Identify which cell holds the provided text, then report its (x, y) central coordinate. 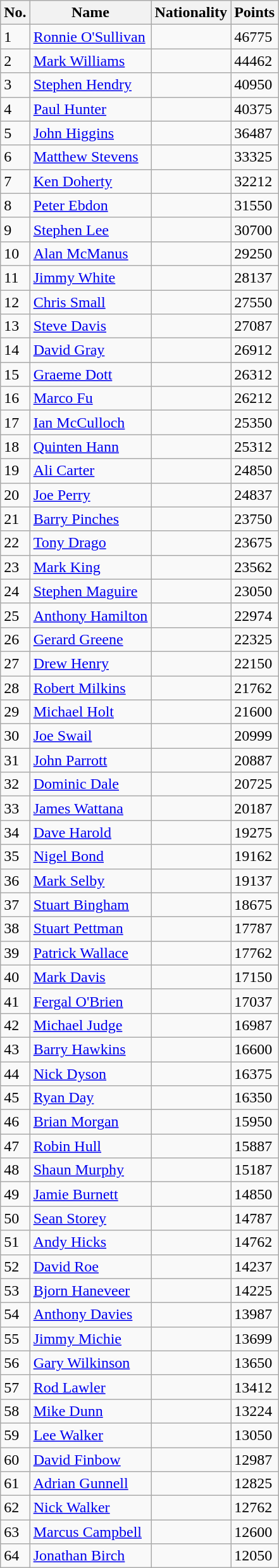
10 (15, 253)
44462 (254, 61)
15887 (254, 1146)
38 (15, 929)
21 (15, 519)
34 (15, 832)
David Roe (90, 1266)
24 (15, 591)
17150 (254, 977)
13412 (254, 1387)
Steve Davis (90, 326)
36 (15, 881)
46775 (254, 37)
Robert Milkins (90, 687)
7 (15, 181)
16987 (254, 1025)
12762 (254, 1508)
40 (15, 977)
Bjorn Haneveer (90, 1291)
33 (15, 808)
26212 (254, 398)
Peter Ebdon (90, 205)
14237 (254, 1266)
Michael Judge (90, 1025)
James Wattana (90, 808)
37 (15, 905)
20 (15, 495)
Mark Williams (90, 61)
12 (15, 302)
44 (15, 1074)
20187 (254, 808)
23 (15, 567)
20999 (254, 736)
27550 (254, 302)
52 (15, 1266)
15187 (254, 1170)
57 (15, 1387)
18675 (254, 905)
35 (15, 857)
16375 (254, 1074)
Jimmy White (90, 277)
49 (15, 1194)
Drew Henry (90, 663)
56 (15, 1363)
46 (15, 1122)
22325 (254, 639)
Mike Dunn (90, 1411)
22 (15, 543)
30 (15, 736)
Chris Small (90, 302)
32 (15, 784)
Lee Walker (90, 1435)
Adrian Gunnell (90, 1484)
John Higgins (90, 133)
29250 (254, 253)
20887 (254, 760)
59 (15, 1435)
No. (15, 13)
Dominic Dale (90, 784)
43 (15, 1049)
50 (15, 1218)
Anthony Hamilton (90, 615)
30700 (254, 229)
53 (15, 1291)
David Gray (90, 350)
26312 (254, 374)
27 (15, 663)
Marcus Campbell (90, 1532)
13699 (254, 1339)
19137 (254, 881)
19 (15, 471)
40375 (254, 109)
25 (15, 615)
Rod Lawler (90, 1387)
31 (15, 760)
Stephen Lee (90, 229)
12987 (254, 1459)
21600 (254, 712)
18 (15, 447)
27087 (254, 326)
25312 (254, 447)
36487 (254, 133)
1 (15, 37)
Joe Swail (90, 736)
6 (15, 157)
Nationality (191, 13)
24850 (254, 471)
64 (15, 1556)
13650 (254, 1363)
28 (15, 687)
2 (15, 61)
13 (15, 326)
Marco Fu (90, 398)
17787 (254, 929)
Gary Wilkinson (90, 1363)
Nick Walker (90, 1508)
Dave Harold (90, 832)
14850 (254, 1194)
58 (15, 1411)
61 (15, 1484)
32212 (254, 181)
8 (15, 205)
29 (15, 712)
Jonathan Birch (90, 1556)
55 (15, 1339)
15 (15, 374)
Points (254, 13)
13987 (254, 1315)
Sean Storey (90, 1218)
12050 (254, 1556)
16 (15, 398)
Andy Hicks (90, 1242)
25350 (254, 423)
14787 (254, 1218)
17762 (254, 953)
Anthony Davies (90, 1315)
Tony Drago (90, 543)
Mark Selby (90, 881)
Brian Morgan (90, 1122)
26912 (254, 350)
Nick Dyson (90, 1074)
15950 (254, 1122)
14762 (254, 1242)
23675 (254, 543)
5 (15, 133)
Gerard Greene (90, 639)
Matthew Stevens (90, 157)
Quinten Hann (90, 447)
14225 (254, 1291)
23050 (254, 591)
Mark King (90, 567)
39 (15, 953)
12825 (254, 1484)
62 (15, 1508)
Jimmy Michie (90, 1339)
54 (15, 1315)
40950 (254, 85)
23562 (254, 567)
17037 (254, 1001)
Stephen Maguire (90, 591)
26 (15, 639)
28137 (254, 277)
31550 (254, 205)
Jamie Burnett (90, 1194)
Paul Hunter (90, 109)
21762 (254, 687)
Joe Perry (90, 495)
Name (90, 13)
Michael Holt (90, 712)
David Finbow (90, 1459)
Stuart Pettman (90, 929)
Graeme Dott (90, 374)
60 (15, 1459)
Ian McCulloch (90, 423)
Fergal O'Brien (90, 1001)
41 (15, 1001)
16350 (254, 1098)
Barry Hawkins (90, 1049)
45 (15, 1098)
12600 (254, 1532)
13050 (254, 1435)
Alan McManus (90, 253)
Shaun Murphy (90, 1170)
24837 (254, 495)
22150 (254, 663)
22974 (254, 615)
33325 (254, 157)
John Parrott (90, 760)
Mark Davis (90, 977)
Ronnie O'Sullivan (90, 37)
42 (15, 1025)
19275 (254, 832)
63 (15, 1532)
16600 (254, 1049)
Robin Hull (90, 1146)
48 (15, 1170)
17 (15, 423)
9 (15, 229)
51 (15, 1242)
13224 (254, 1411)
11 (15, 277)
Nigel Bond (90, 857)
Stephen Hendry (90, 85)
Ali Carter (90, 471)
4 (15, 109)
Patrick Wallace (90, 953)
20725 (254, 784)
3 (15, 85)
Ken Doherty (90, 181)
19162 (254, 857)
14 (15, 350)
Ryan Day (90, 1098)
Barry Pinches (90, 519)
23750 (254, 519)
47 (15, 1146)
Stuart Bingham (90, 905)
